Provide the (X, Y) coordinate of the cell's center where the given text is located.  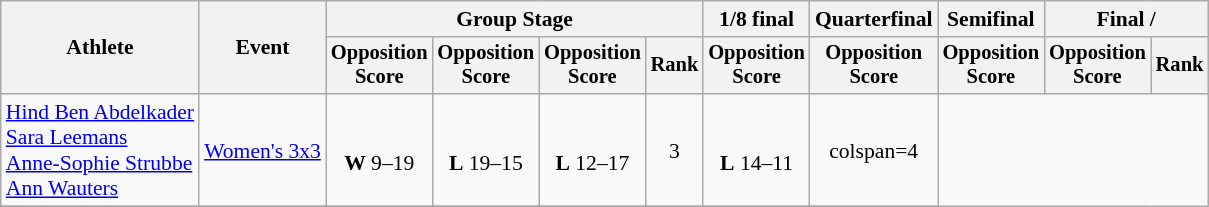
L 14–11 (756, 150)
Event (262, 48)
W 9–19 (380, 150)
Hind Ben Abdelkader Sara Leemans Anne-Sophie Strubbe Ann Wauters (100, 150)
Athlete (100, 48)
1/8 final (756, 19)
colspan=4 (874, 150)
Women's 3x3 (262, 150)
Group Stage (514, 19)
L 12–17 (592, 150)
L 19–15 (486, 150)
Semifinal (992, 19)
3 (675, 150)
Quarterfinal (874, 19)
Final / (1126, 19)
